Scan for the cell matching the given text and deliver its (X, Y) coordinate at center. 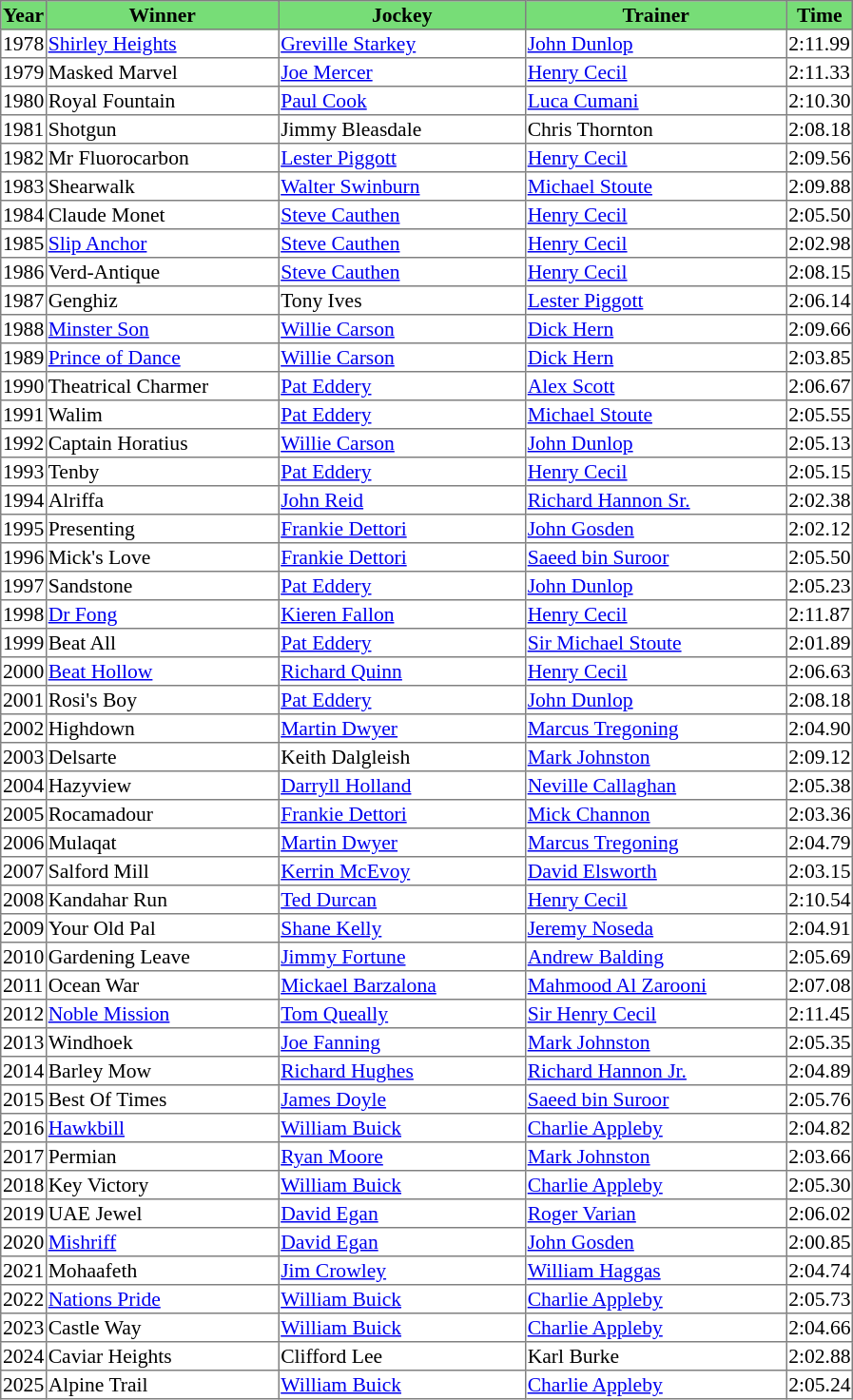
Andrew Balding (655, 957)
Mickael Barzalona (402, 985)
2008 (24, 900)
2004 (24, 786)
2015 (24, 1099)
2:08.15 (820, 272)
2:10.54 (820, 900)
2:07.08 (820, 985)
2:05.73 (820, 1299)
Mick's Love (162, 557)
2009 (24, 928)
Presenting (162, 529)
2002 (24, 729)
2:03.15 (820, 871)
Greville Starkey (402, 44)
John Reid (402, 500)
Shirley Heights (162, 44)
1988 (24, 329)
Jockey (402, 15)
Genghiz (162, 301)
Mr Fluorocarbon (162, 158)
1983 (24, 186)
2:05.13 (820, 443)
Jim Crowley (402, 1271)
2024 (24, 1356)
2:06.14 (820, 301)
2:05.30 (820, 1185)
2:03.66 (820, 1157)
2:11.99 (820, 44)
2003 (24, 757)
Castle Way (162, 1328)
2:05.55 (820, 415)
2:02.88 (820, 1356)
2:05.15 (820, 472)
1978 (24, 44)
2:09.12 (820, 757)
2:02.38 (820, 500)
1981 (24, 129)
Hazyview (162, 786)
2:02.12 (820, 529)
Alpine Trail (162, 1385)
Ocean War (162, 985)
Roger Varian (655, 1214)
2:05.23 (820, 586)
1991 (24, 415)
Neville Callaghan (655, 786)
2:09.66 (820, 329)
Richard Hughes (402, 1071)
Masked Marvel (162, 72)
2022 (24, 1299)
Darryll Holland (402, 786)
Walim (162, 415)
Year (24, 15)
Karl Burke (655, 1356)
2:11.45 (820, 1014)
2000 (24, 671)
Kieren Fallon (402, 614)
Luca Cumani (655, 101)
1992 (24, 443)
Ted Durcan (402, 900)
2:05.76 (820, 1099)
2:05.24 (820, 1385)
Alex Scott (655, 386)
Rocamadour (162, 814)
2017 (24, 1157)
Theatrical Charmer (162, 386)
Minster Son (162, 329)
2010 (24, 957)
2007 (24, 871)
Clifford Lee (402, 1356)
1993 (24, 472)
Jimmy Fortune (402, 957)
Slip Anchor (162, 243)
1990 (24, 386)
1989 (24, 358)
Delsarte (162, 757)
Beat Hollow (162, 671)
Sandstone (162, 586)
2020 (24, 1242)
2:04.90 (820, 729)
2:00.85 (820, 1242)
1985 (24, 243)
Chris Thornton (655, 129)
Winner (162, 15)
Barley Mow (162, 1071)
2:04.91 (820, 928)
2025 (24, 1385)
2:04.79 (820, 843)
Rosi's Boy (162, 700)
2:01.89 (820, 643)
2:04.66 (820, 1328)
1980 (24, 101)
Alriffa (162, 500)
2:04.82 (820, 1128)
Jimmy Bleasdale (402, 129)
Joe Mercer (402, 72)
2012 (24, 1014)
Time (820, 15)
Beat All (162, 643)
Kerrin McEvoy (402, 871)
Dr Fong (162, 614)
UAE Jewel (162, 1214)
David Elsworth (655, 871)
Mohaafeth (162, 1271)
2014 (24, 1071)
Mishriff (162, 1242)
Windhoek (162, 1042)
2016 (24, 1128)
2019 (24, 1214)
1995 (24, 529)
Your Old Pal (162, 928)
Mahmood Al Zarooni (655, 985)
2:11.33 (820, 72)
2:09.56 (820, 158)
James Doyle (402, 1099)
1984 (24, 215)
1996 (24, 557)
Trainer (655, 15)
1982 (24, 158)
2013 (24, 1042)
Permian (162, 1157)
Keith Dalgleish (402, 757)
2011 (24, 985)
Key Victory (162, 1185)
Shearwalk (162, 186)
2:11.87 (820, 614)
2:05.69 (820, 957)
Captain Horatius (162, 443)
1994 (24, 500)
1999 (24, 643)
1986 (24, 272)
Hawkbill (162, 1128)
Paul Cook (402, 101)
1979 (24, 72)
Tenby (162, 472)
Royal Fountain (162, 101)
Best Of Times (162, 1099)
Richard Quinn (402, 671)
Mick Channon (655, 814)
Jeremy Noseda (655, 928)
2:06.02 (820, 1214)
Shane Kelly (402, 928)
Gardening Leave (162, 957)
2:06.63 (820, 671)
2023 (24, 1328)
William Haggas (655, 1271)
Tom Queally (402, 1014)
2:03.36 (820, 814)
2:06.67 (820, 386)
Ryan Moore (402, 1157)
Noble Mission (162, 1014)
Joe Fanning (402, 1042)
2001 (24, 700)
2:05.35 (820, 1042)
2:09.88 (820, 186)
2018 (24, 1185)
1998 (24, 614)
Shotgun (162, 129)
2:03.85 (820, 358)
Walter Swinburn (402, 186)
Salford Mill (162, 871)
2006 (24, 843)
Mulaqat (162, 843)
Caviar Heights (162, 1356)
2021 (24, 1271)
2:04.74 (820, 1271)
2005 (24, 814)
Richard Hannon Jr. (655, 1071)
Highdown (162, 729)
Claude Monet (162, 215)
Sir Henry Cecil (655, 1014)
1987 (24, 301)
Sir Michael Stoute (655, 643)
2:05.38 (820, 786)
Kandahar Run (162, 900)
Richard Hannon Sr. (655, 500)
2:10.30 (820, 101)
Nations Pride (162, 1299)
Verd-Antique (162, 272)
2:02.98 (820, 243)
1997 (24, 586)
2:04.89 (820, 1071)
Prince of Dance (162, 358)
Tony Ives (402, 301)
